Capture the cell that displays the provided text and extract its [X, Y] central coordinate. 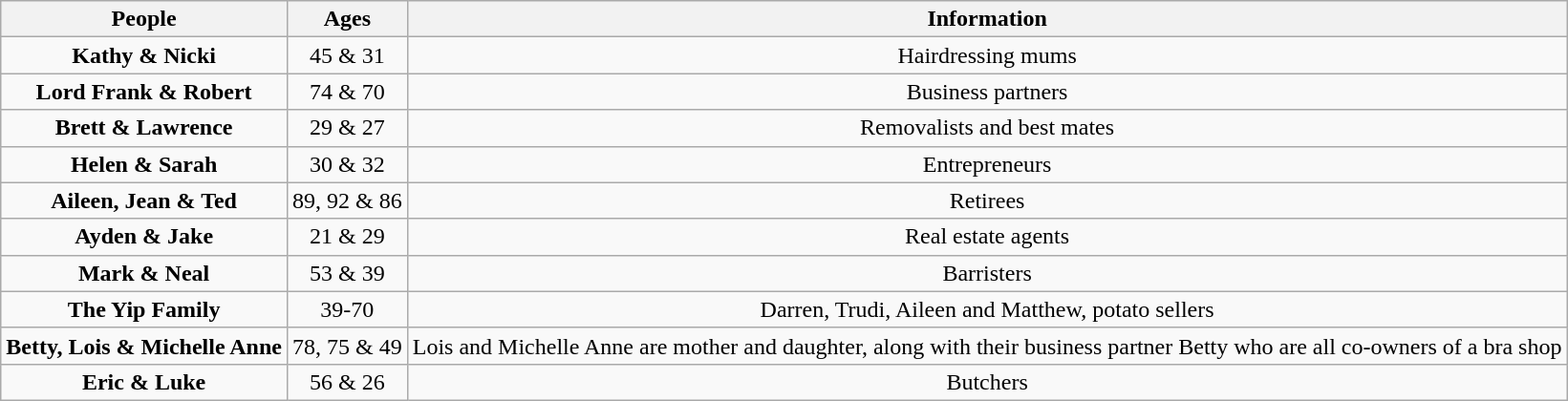
Kathy & Nicki [144, 55]
Lois and Michelle Anne are mother and daughter, along with their business partner Betty who are all co-owners of a bra shop [987, 346]
Information [987, 19]
53 & 39 [347, 273]
Entrepreneurs [987, 164]
30 & 32 [347, 164]
89, 92 & 86 [347, 200]
Ayden & Jake [144, 237]
Helen & Sarah [144, 164]
Retirees [987, 200]
Lord Frank & Robert [144, 92]
Butchers [987, 382]
Darren, Trudi, Aileen and Matthew, potato sellers [987, 309]
29 & 27 [347, 128]
Mark & Neal [144, 273]
People [144, 19]
Aileen, Jean & Ted [144, 200]
21 & 29 [347, 237]
Eric & Luke [144, 382]
56 & 26 [347, 382]
74 & 70 [347, 92]
Ages [347, 19]
78, 75 & 49 [347, 346]
Betty, Lois & Michelle Anne [144, 346]
Business partners [987, 92]
Hairdressing mums [987, 55]
The Yip Family [144, 309]
Brett & Lawrence [144, 128]
45 & 31 [347, 55]
39-70 [347, 309]
Removalists and best mates [987, 128]
Real estate agents [987, 237]
Barristers [987, 273]
